Determine the [X, Y] coordinate at the center of the cell enclosing the given text.  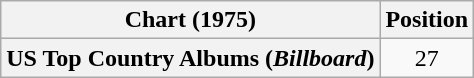
Position [427, 20]
US Top Country Albums (Billboard) [190, 58]
Chart (1975) [190, 20]
27 [427, 58]
